Provide the (x, y) coordinate of the cell's center where the given text is located.  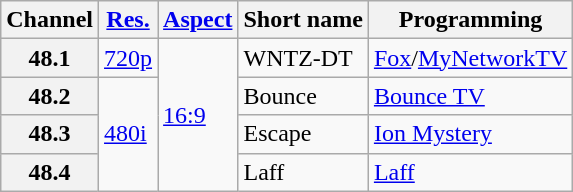
Fox/MyNetworkTV (470, 58)
Escape (303, 134)
48.2 (50, 96)
Bounce TV (470, 96)
Short name (303, 20)
Channel (50, 20)
Res. (128, 20)
Aspect (198, 20)
Programming (470, 20)
Bounce (303, 96)
720p (128, 58)
16:9 (198, 115)
Ion Mystery (470, 134)
48.1 (50, 58)
WNTZ-DT (303, 58)
480i (128, 134)
48.4 (50, 172)
48.3 (50, 134)
